Search for the cell housing the specified text and yield its (x, y) center coordinate. 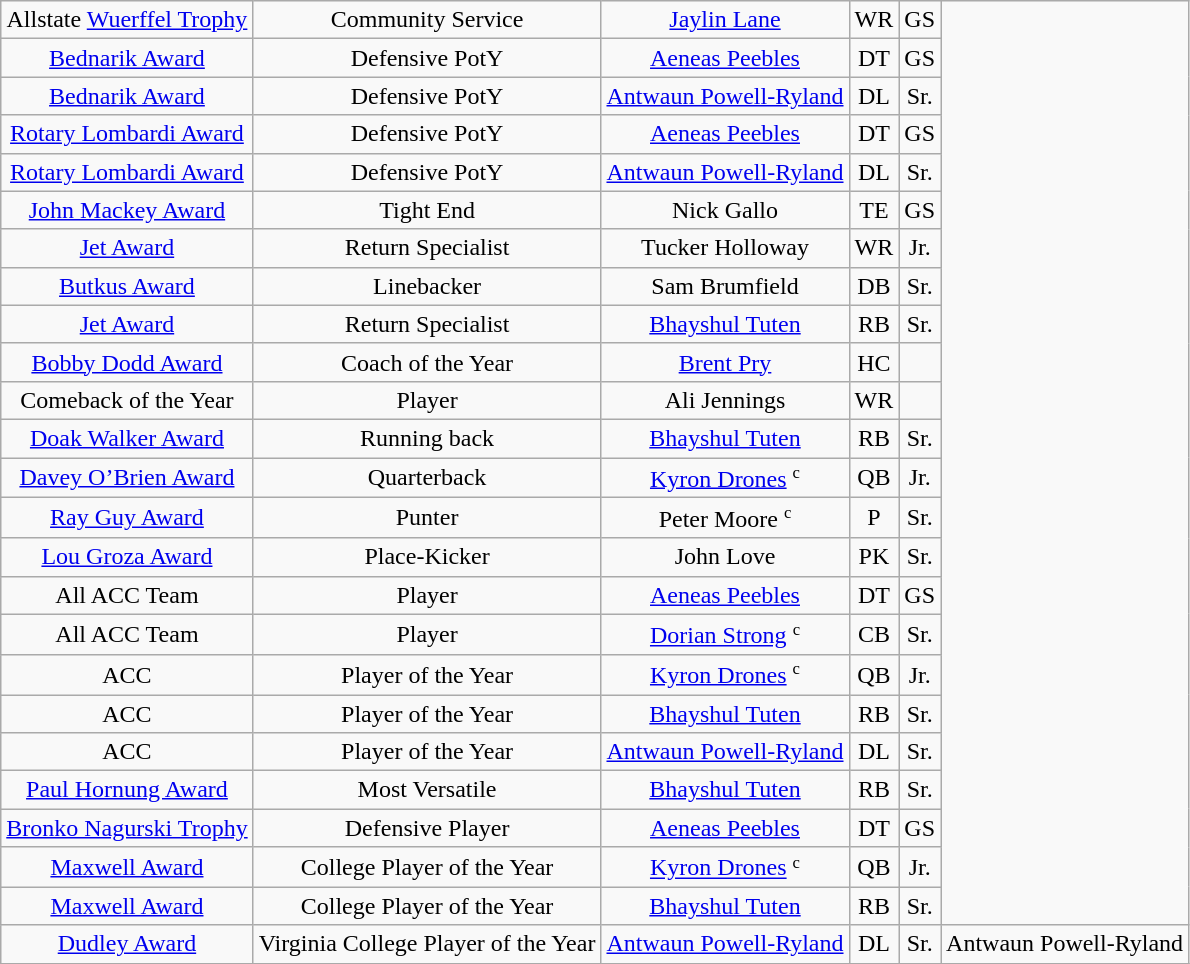
TE (874, 210)
Peter Moore c (725, 518)
Linebacker (427, 286)
Jaylin Lane (725, 20)
Tight End (427, 210)
Running back (427, 438)
Community Service (427, 20)
Davey O’Brien Award (127, 478)
Most Versatile (427, 790)
Ray Guy Award (127, 518)
CB (874, 634)
Dudley Award (127, 944)
Bobby Dodd Award (127, 362)
Sam Brumfield (725, 286)
Nick Gallo (725, 210)
Dorian Strong c (725, 634)
John Love (725, 557)
Tucker Holloway (725, 248)
Lou Groza Award (127, 557)
Coach of the Year (427, 362)
Quarterback (427, 478)
Brent Pry (725, 362)
Place-Kicker (427, 557)
HC (874, 362)
Virginia College Player of the Year (427, 944)
Paul Hornung Award (127, 790)
Allstate Wuerffel Trophy (127, 20)
Bronko Nagurski Trophy (127, 828)
Ali Jennings (725, 400)
Punter (427, 518)
DB (874, 286)
John Mackey Award (127, 210)
Comeback of the Year (127, 400)
Butkus Award (127, 286)
P (874, 518)
Defensive Player (427, 828)
Doak Walker Award (127, 438)
PK (874, 557)
